Scan for the cell matching the given text and deliver its [X, Y] coordinate at center. 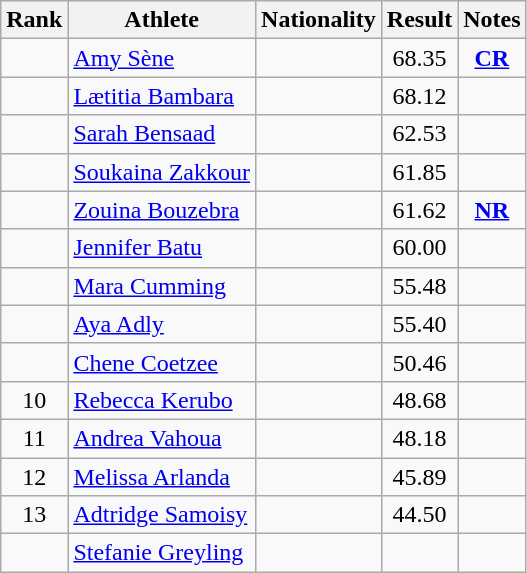
61.62 [419, 210]
12 [34, 477]
60.00 [419, 248]
Notes [492, 20]
Jennifer Batu [162, 248]
10 [34, 400]
Nationality [319, 20]
13 [34, 515]
Rank [34, 20]
Stefanie Greyling [162, 553]
68.35 [419, 58]
61.85 [419, 172]
55.40 [419, 324]
Result [419, 20]
CR [492, 58]
62.53 [419, 134]
Adtridge Samoisy [162, 515]
Aya Adly [162, 324]
Lætitia Bambara [162, 96]
68.12 [419, 96]
Amy Sène [162, 58]
11 [34, 438]
44.50 [419, 515]
48.68 [419, 400]
45.89 [419, 477]
Soukaina Zakkour [162, 172]
NR [492, 210]
Mara Cumming [162, 286]
48.18 [419, 438]
Andrea Vahoua [162, 438]
Melissa Arlanda [162, 477]
Rebecca Kerubo [162, 400]
Athlete [162, 20]
55.48 [419, 286]
Zouina Bouzebra [162, 210]
50.46 [419, 362]
Sarah Bensaad [162, 134]
Chene Coetzee [162, 362]
